Output the (X, Y) coordinate of the center of the cell containing the given text.  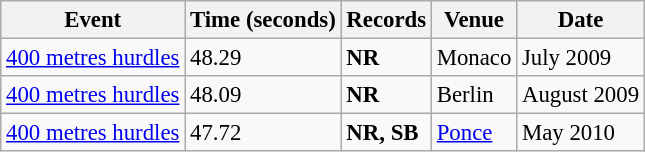
48.29 (263, 58)
48.09 (263, 95)
August 2009 (581, 95)
Monaco (474, 58)
Venue (474, 20)
Date (581, 20)
47.72 (263, 133)
Time (seconds) (263, 20)
NR, SB (386, 133)
May 2010 (581, 133)
Ponce (474, 133)
Berlin (474, 95)
Event (93, 20)
Records (386, 20)
July 2009 (581, 58)
